Output the (X, Y) coordinate of the center of the cell containing the given text.  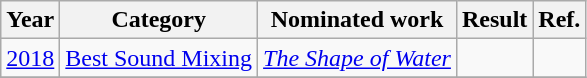
The Shape of Water (358, 58)
Ref. (560, 20)
Result (494, 20)
Best Sound Mixing (159, 58)
Category (159, 20)
2018 (30, 58)
Nominated work (358, 20)
Year (30, 20)
